Identify which cell holds the provided text, then report its (X, Y) central coordinate. 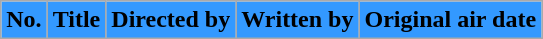
Directed by (171, 20)
Title (76, 20)
No. (24, 20)
Original air date (450, 20)
Written by (298, 20)
